Return (x, y) of the center of cell containing provided text 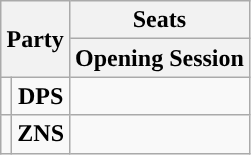
Opening Session (160, 58)
ZNS (41, 134)
DPS (41, 96)
Seats (160, 20)
Party (36, 39)
